Return the (x, y) coordinate for the center point of the cell that contains the specified text.  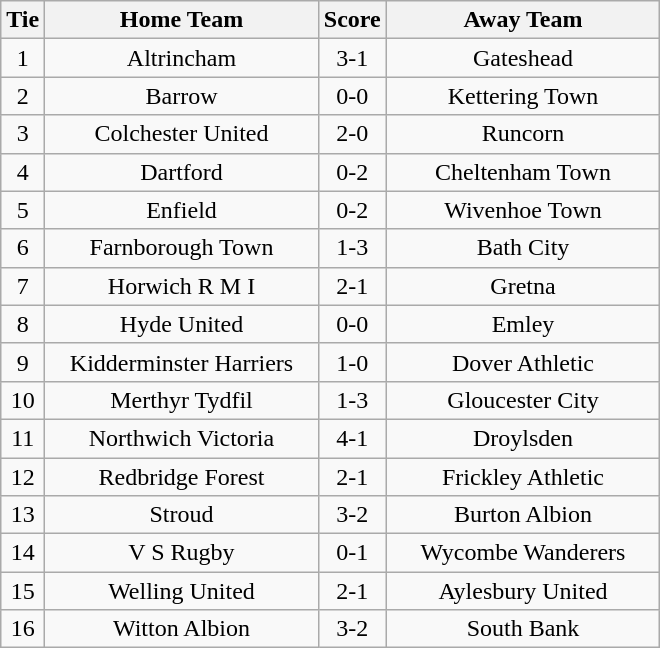
Home Team (182, 20)
Wycombe Wanderers (523, 553)
Enfield (182, 210)
13 (23, 515)
3-1 (352, 58)
Runcorn (523, 134)
7 (23, 286)
V S Rugby (182, 553)
Redbridge Forest (182, 477)
Tie (23, 20)
Altrincham (182, 58)
Kidderminster Harriers (182, 362)
12 (23, 477)
Gateshead (523, 58)
Gloucester City (523, 400)
Northwich Victoria (182, 438)
Aylesbury United (523, 591)
Farnborough Town (182, 248)
9 (23, 362)
Welling United (182, 591)
Score (352, 20)
10 (23, 400)
Dover Athletic (523, 362)
Droylsden (523, 438)
Hyde United (182, 324)
2-0 (352, 134)
Away Team (523, 20)
11 (23, 438)
Cheltenham Town (523, 172)
Frickley Athletic (523, 477)
Kettering Town (523, 96)
Stroud (182, 515)
Witton Albion (182, 629)
14 (23, 553)
Horwich R M I (182, 286)
2 (23, 96)
Barrow (182, 96)
15 (23, 591)
16 (23, 629)
1-0 (352, 362)
Colchester United (182, 134)
Burton Albion (523, 515)
4 (23, 172)
Emley (523, 324)
5 (23, 210)
Merthyr Tydfil (182, 400)
Dartford (182, 172)
8 (23, 324)
Gretna (523, 286)
0-1 (352, 553)
3 (23, 134)
Bath City (523, 248)
1 (23, 58)
Wivenhoe Town (523, 210)
6 (23, 248)
4-1 (352, 438)
South Bank (523, 629)
